Locate the cell with the specified text and output its [X, Y] center coordinate. 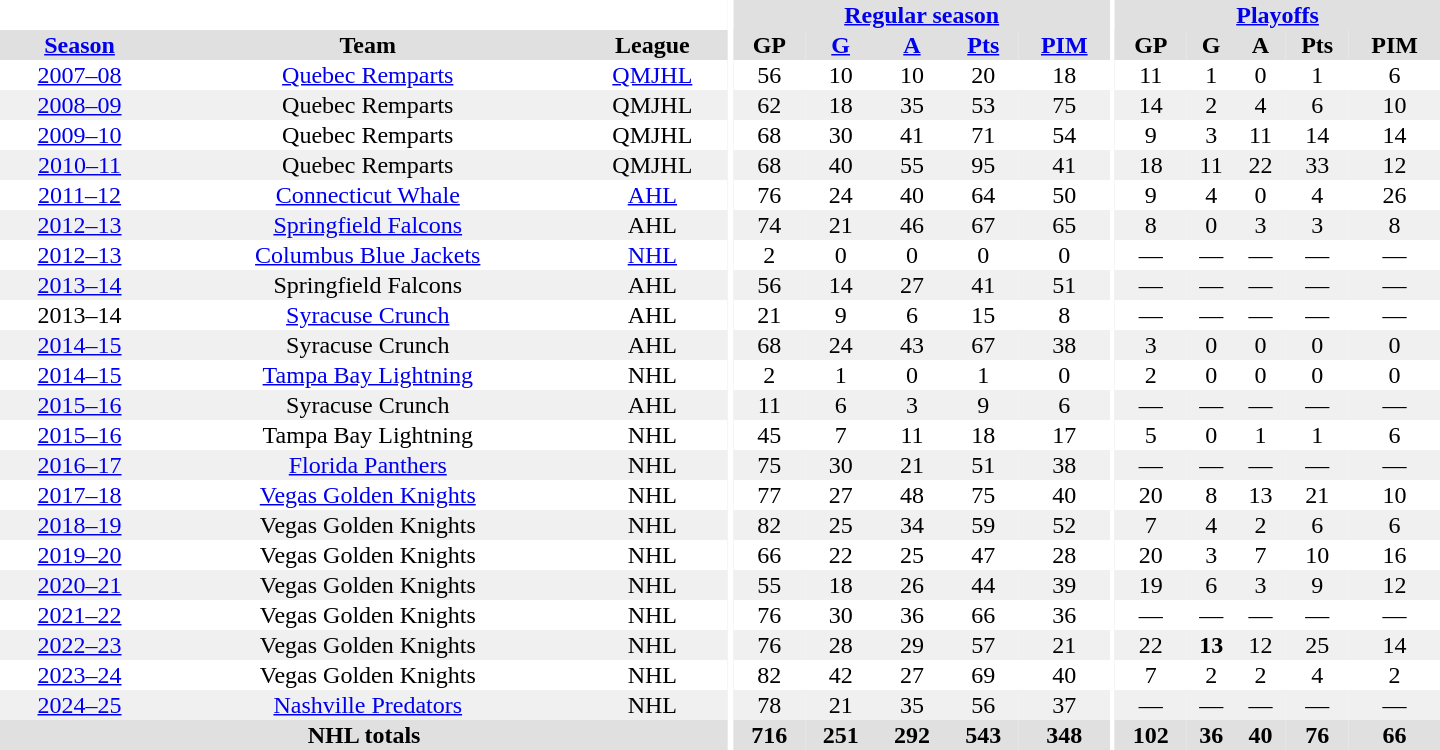
Connecticut Whale [368, 195]
57 [984, 645]
50 [1064, 195]
2011–12 [80, 195]
48 [912, 495]
33 [1317, 165]
2010–11 [80, 165]
2009–10 [80, 135]
2023–24 [80, 675]
53 [984, 105]
5 [1150, 435]
Season [80, 45]
2018–19 [80, 525]
44 [984, 585]
34 [912, 525]
Playoffs [1278, 15]
2019–20 [80, 555]
2008–09 [80, 105]
Columbus Blue Jackets [368, 255]
95 [984, 165]
2022–23 [80, 645]
45 [770, 435]
17 [1064, 435]
251 [840, 735]
League [652, 45]
59 [984, 525]
64 [984, 195]
292 [912, 735]
78 [770, 705]
15 [984, 315]
42 [840, 675]
37 [1064, 705]
Nashville Predators [368, 705]
2024–25 [80, 705]
43 [912, 345]
16 [1394, 555]
77 [770, 495]
NHL totals [364, 735]
2021–22 [80, 615]
46 [912, 225]
2020–21 [80, 585]
65 [1064, 225]
Team [368, 45]
47 [984, 555]
348 [1064, 735]
54 [1064, 135]
62 [770, 105]
Florida Panthers [368, 465]
2016–17 [80, 465]
74 [770, 225]
71 [984, 135]
Regular season [922, 15]
2017–18 [80, 495]
716 [770, 735]
52 [1064, 525]
2007–08 [80, 75]
543 [984, 735]
29 [912, 645]
102 [1150, 735]
19 [1150, 585]
69 [984, 675]
39 [1064, 585]
